Return (X, Y) of the center of cell containing provided text 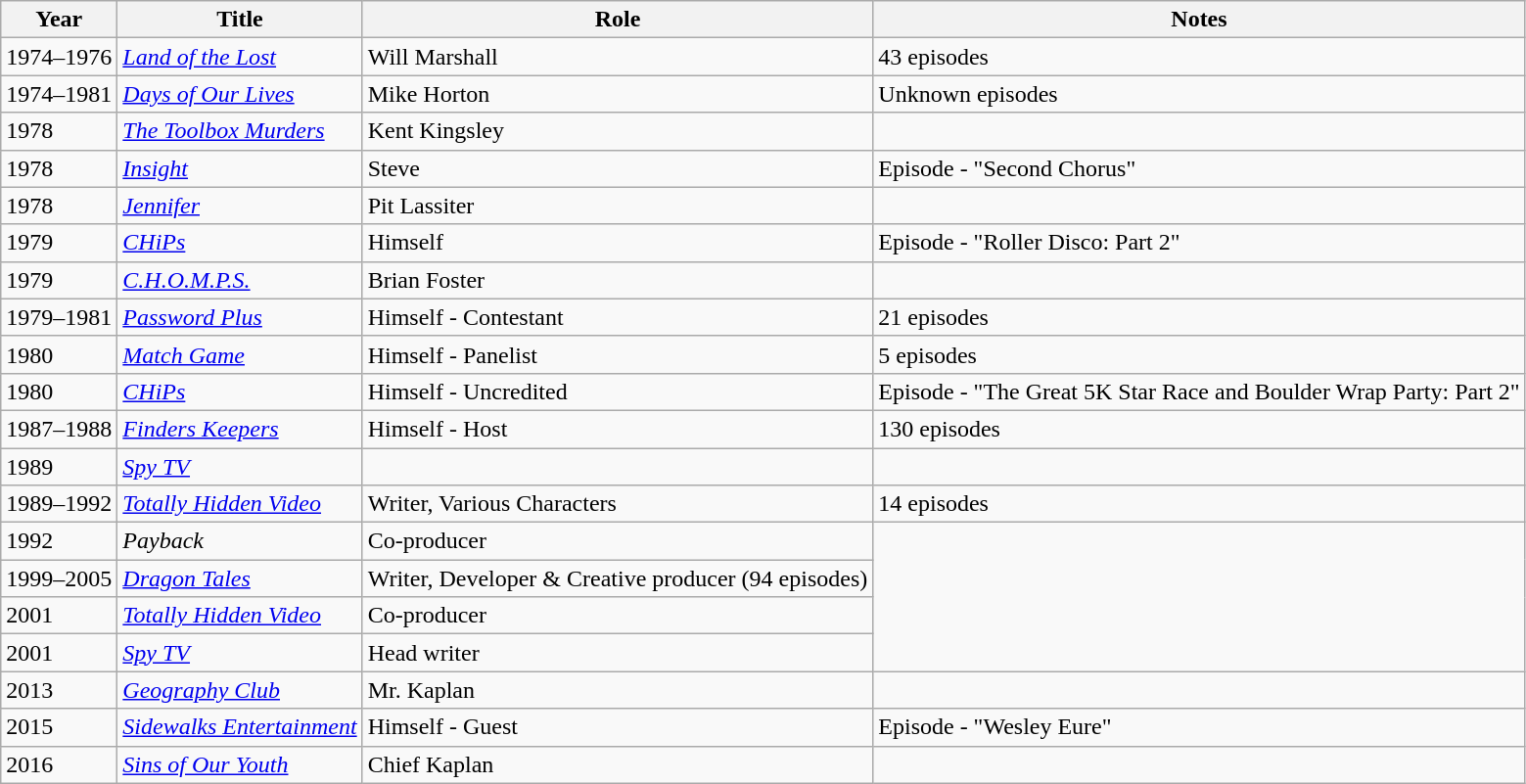
130 episodes (1199, 429)
Payback (240, 541)
Unknown episodes (1199, 94)
2016 (59, 764)
The Toolbox Murders (240, 131)
Episode - "Second Chorus" (1199, 168)
1987–1988 (59, 429)
Himself - Contestant (618, 317)
Insight (240, 168)
21 episodes (1199, 317)
43 episodes (1199, 57)
2015 (59, 727)
Episode - "Wesley Eure" (1199, 727)
Steve (618, 168)
1989 (59, 467)
1992 (59, 541)
Jennifer (240, 206)
1999–2005 (59, 578)
Title (240, 20)
Head writer (618, 653)
Chief Kaplan (618, 764)
Mr. Kaplan (618, 690)
Himself - Host (618, 429)
Geography Club (240, 690)
Brian Foster (618, 280)
Will Marshall (618, 57)
1974–1976 (59, 57)
Password Plus (240, 317)
1974–1981 (59, 94)
14 episodes (1199, 504)
Role (618, 20)
Match Game (240, 354)
C.H.O.M.P.S. (240, 280)
Episode - "The Great 5K Star Race and Boulder Wrap Party: Part 2" (1199, 392)
1979–1981 (59, 317)
1989–1992 (59, 504)
2013 (59, 690)
Pit Lassiter (618, 206)
Mike Horton (618, 94)
Himself (618, 243)
Himself - Panelist (618, 354)
Episode - "Roller Disco: Part 2" (1199, 243)
Himself - Uncredited (618, 392)
Finders Keepers (240, 429)
Days of Our Lives (240, 94)
Sidewalks Entertainment (240, 727)
Sins of Our Youth (240, 764)
5 episodes (1199, 354)
Himself - Guest (618, 727)
Notes (1199, 20)
Dragon Tales (240, 578)
Kent Kingsley (618, 131)
Writer, Developer & Creative producer (94 episodes) (618, 578)
Land of the Lost (240, 57)
Writer, Various Characters (618, 504)
Year (59, 20)
